Find where the given text appears and provide that cell's center as [x, y] coordinate. 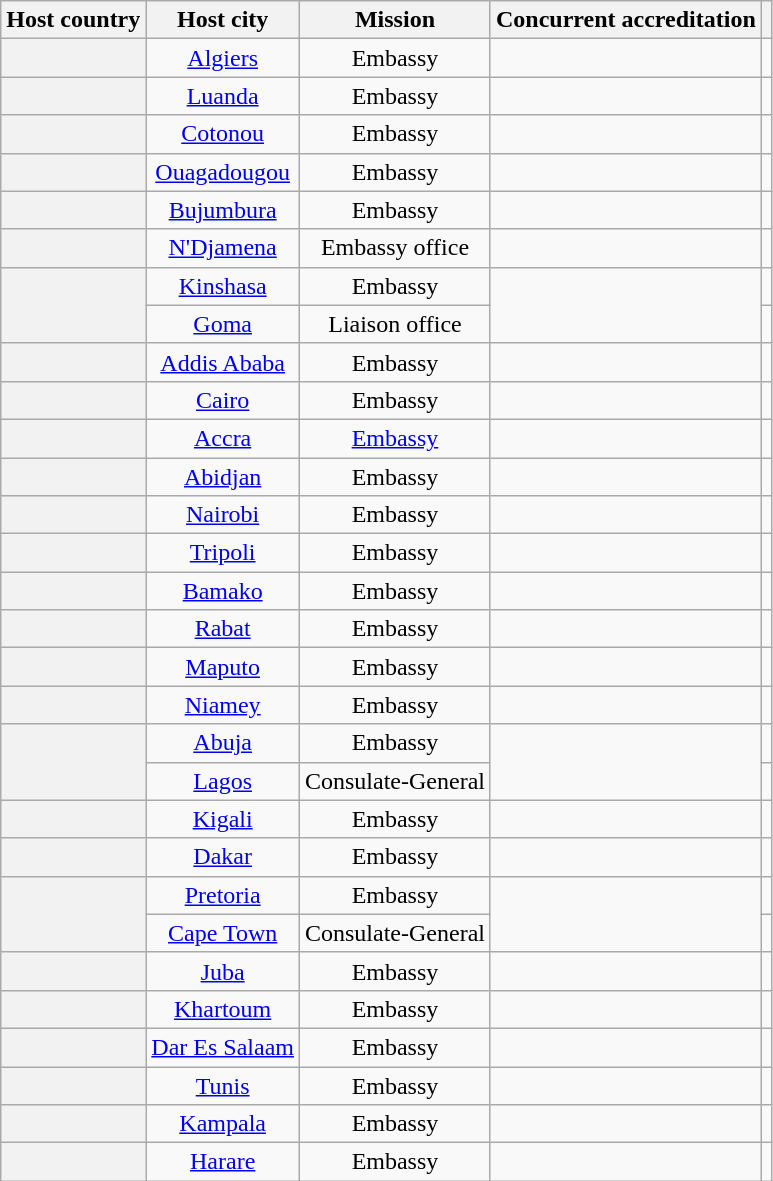
Dakar [223, 857]
Pretoria [223, 895]
Abidjan [223, 477]
Host city [223, 20]
Niamey [223, 705]
Maputo [223, 667]
Khartoum [223, 1009]
N'Djamena [223, 248]
Concurrent accreditation [626, 20]
Tripoli [223, 553]
Tunis [223, 1085]
Rabat [223, 629]
Dar Es Salaam [223, 1047]
Nairobi [223, 515]
Algiers [223, 58]
Bujumbura [223, 210]
Cairo [223, 400]
Harare [223, 1162]
Host country [74, 20]
Lagos [223, 781]
Goma [223, 324]
Cotonou [223, 134]
Cape Town [223, 933]
Juba [223, 971]
Luanda [223, 96]
Ouagadougou [223, 172]
Bamako [223, 591]
Embassy office [394, 248]
Liaison office [394, 324]
Abuja [223, 743]
Mission [394, 20]
Kinshasa [223, 286]
Kigali [223, 819]
Addis Ababa [223, 362]
Accra [223, 438]
Kampala [223, 1124]
